Find where the given text appears and provide that cell's center as (X, Y) coordinate. 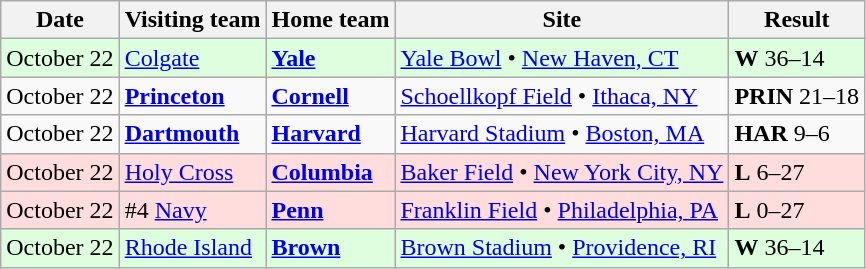
Yale Bowl • New Haven, CT (562, 58)
Dartmouth (192, 134)
Cornell (330, 96)
Rhode Island (192, 248)
Result (797, 20)
Date (60, 20)
Harvard Stadium • Boston, MA (562, 134)
HAR 9–6 (797, 134)
Yale (330, 58)
Princeton (192, 96)
Columbia (330, 172)
Holy Cross (192, 172)
#4 Navy (192, 210)
Site (562, 20)
Visiting team (192, 20)
Harvard (330, 134)
Franklin Field • Philadelphia, PA (562, 210)
Home team (330, 20)
Penn (330, 210)
Schoellkopf Field • Ithaca, NY (562, 96)
Baker Field • New York City, NY (562, 172)
Brown (330, 248)
Brown Stadium • Providence, RI (562, 248)
Colgate (192, 58)
L 0–27 (797, 210)
L 6–27 (797, 172)
PRIN 21–18 (797, 96)
